Output the [X, Y] coordinate of the center of the cell containing the given text.  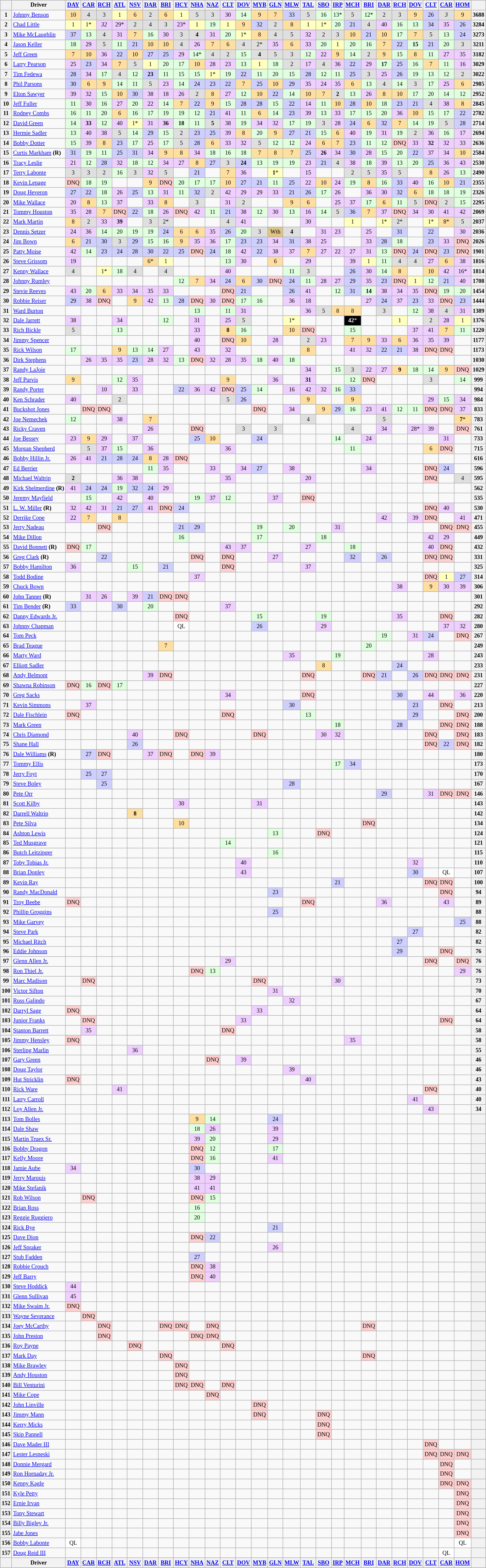
141 [6, 1395]
Rick Wilson [38, 350]
Doug Reid III [38, 1553]
Jeff Barry [38, 1277]
1444 [478, 301]
47 [6, 468]
90 [6, 892]
1173 [478, 350]
139 [6, 1376]
49 [6, 489]
180 [478, 754]
53 [6, 527]
109 [6, 1079]
Mark Day [38, 1355]
66 [6, 656]
Loy Allen Jr. [38, 1109]
Scott Kilby [38, 803]
535 [478, 498]
148 [6, 1464]
Kenny Wallace [38, 272]
Patty Moise [38, 251]
3022 [478, 74]
52 [6, 518]
Mike Dillon [38, 538]
715 [478, 449]
153 [6, 1513]
84 [6, 833]
Pete Silva [38, 824]
Rob Wilson [38, 1198]
Brian Donley [38, 873]
Jeremy Mayfield [38, 498]
833 [478, 409]
Mike McLaughlin [38, 35]
Derrike Cope [38, 518]
135 [6, 1336]
14* [197, 55]
78 [6, 774]
Wayne Severance [38, 1317]
1029 [478, 370]
Michael Ritch [38, 942]
145 [6, 1435]
Rick Bye [38, 1228]
3182 [478, 55]
Russ Galindo [38, 1001]
Kyle Petty [38, 1494]
77 [6, 765]
2985 [478, 84]
Chuck Bown [38, 587]
154 [6, 1523]
42* [353, 321]
Larry Pearson [38, 64]
Mark Green [38, 725]
48 [6, 478]
118 [6, 1168]
137 [6, 1355]
Kevin Ray [38, 883]
Ted Musgrave [38, 843]
85 [6, 843]
Mark Martin [38, 222]
91 [6, 902]
Phil Parsons [38, 84]
3273 [478, 35]
119 [6, 1178]
188 [478, 725]
Jimmy Hensley [38, 1041]
173 [478, 765]
Tom Peck [38, 636]
1030 [478, 360]
60 [6, 597]
29* [120, 25]
Johnny Rumley [38, 281]
Jeff Fuller [38, 104]
Todd Bodine [38, 577]
Jamie Aube [38, 1168]
131 [6, 1296]
Robbie Crouch [38, 1267]
116 [6, 1149]
152 [6, 1504]
2069 [478, 213]
Jabe Jones [38, 1533]
Tim Fedewa [38, 74]
57 [6, 567]
David Green [38, 123]
Mike Brawley [38, 1366]
16* [462, 272]
1389 [478, 311]
150 [6, 1484]
3284 [478, 25]
Steve Park [38, 932]
Eddie Johnson [38, 952]
2355 [478, 183]
Bobby Hamilton [38, 567]
Donnie Mergard [38, 1464]
Chad Little [38, 25]
280 [478, 626]
2037 [478, 222]
Brian Ross [38, 1208]
2326 [478, 192]
83 [6, 824]
Greg Sacks [38, 695]
Martin Truex Sr. [38, 1139]
117 [6, 1159]
92 [6, 912]
123 [6, 1218]
Phillip Groggins [38, 912]
127 [6, 1257]
213 [478, 705]
Jerry Foyt [38, 774]
Larry Carroll [38, 1100]
Andy Houston [38, 1376]
Tommy Houston [38, 213]
Joey McCarthy [38, 1326]
122 [6, 1208]
Mike Cope [38, 1395]
Doug Heveron [38, 192]
136 [6, 1346]
74 [6, 735]
Jeff Spraker [38, 1247]
Ashton Lewis [38, 833]
733 [478, 439]
72 [6, 715]
98 [6, 971]
Reggie Ruggiero [38, 1218]
79 [6, 784]
227 [478, 685]
Bobby Dotter [38, 143]
Darrell Waltrip [38, 814]
2845 [478, 104]
Stevie Reeves [38, 291]
Butch Leitzinger [38, 853]
Terry Labonte [38, 173]
155 [6, 1533]
Jerry Marquis [38, 1178]
182 [478, 744]
Jeff Purvis [38, 380]
Dave Dion [38, 1237]
1816 [478, 262]
Jeff Green [38, 55]
Steve Boley [38, 784]
Marc Madison [38, 981]
243 [478, 656]
1901 [478, 251]
87 [6, 863]
292 [478, 607]
325 [478, 567]
Dale Jarrett [38, 321]
761 [478, 429]
Dale Shaw [38, 1129]
170 [478, 774]
99 [6, 981]
Roy Payne [38, 1346]
111 [6, 1100]
7* [462, 419]
8* [446, 222]
102 [6, 1011]
50 [6, 498]
984 [478, 399]
Tommy Ellis [38, 765]
133 [6, 1317]
Johnny Chapman [38, 626]
Bobby Hillin Jr. [38, 459]
Morgan Shepherd [38, 449]
Mike Swaim Jr. [38, 1306]
Ed Berrier [38, 468]
Rick Ware [38, 1090]
3688 [478, 15]
Steve Hoddick [38, 1287]
Jerry Nadeau [38, 527]
3211 [478, 45]
101 [6, 1001]
231 [478, 676]
595 [478, 478]
Hermie Sadler [38, 133]
68 [6, 676]
Ernie Irvan [38, 1504]
200 [478, 715]
65 [6, 646]
Gary Green [38, 1060]
562 [478, 489]
Joe Bessey [38, 439]
105 [6, 1041]
13* [338, 15]
2714 [478, 123]
112 [6, 1109]
Junior Franks [38, 1020]
54 [6, 538]
301 [478, 597]
1220 [478, 331]
Danny Edwards Jr. [38, 616]
23* [182, 25]
113 [6, 1119]
432 [478, 548]
530 [478, 508]
1814 [478, 272]
Victor Sifton [38, 991]
75 [6, 744]
62 [6, 616]
Ricky Craven [38, 429]
Jimmy Spencer [38, 340]
Tim Bender (R) [38, 607]
220 [478, 695]
63 [6, 626]
Robbie Reiser [38, 301]
2952 [478, 94]
Stub Fadden [38, 1257]
Michael Waltrip [38, 478]
Randy Porter [38, 390]
1454 [478, 291]
Kirk Shelmerdine (R) [38, 489]
783 [478, 419]
Marty Ward [38, 656]
Bobby Dragon [38, 1149]
Mike Garvey [38, 922]
Sterling Marlin [38, 1050]
David Bonnett (R) [38, 548]
2694 [478, 133]
Jason Keller [38, 45]
Kevin Lepage [38, 183]
Curtis Markham (R) [38, 153]
149 [6, 1474]
2036 [478, 232]
97 [6, 961]
Elton Sawyer [38, 94]
6* [150, 262]
306 [478, 587]
Darryl Sage [38, 1011]
Dirk Stephens [38, 360]
156 [6, 1543]
John Linville [38, 1405]
Tracy Leslie [38, 163]
96 [6, 952]
455 [478, 527]
144 [6, 1425]
61 [6, 607]
Randy MacDonald [38, 892]
Glenn Allen Jr. [38, 961]
Buckshot Jones [38, 409]
Shawna Robinson [38, 685]
71 [6, 705]
Dale Williams (R) [38, 754]
Rodney Combs [38, 114]
Troy Beebe [38, 902]
Bill Venturini [38, 1385]
130 [6, 1287]
Mike Wallace [38, 202]
106 [6, 1050]
51 [6, 508]
999 [478, 380]
Brad Teague [38, 646]
249 [478, 646]
L. W. Miller (R) [38, 508]
Kevin Simmons [38, 705]
Pete Orr [38, 794]
12* [369, 15]
267 [478, 636]
471 [478, 518]
233 [478, 666]
Andy Belmont [38, 676]
128 [6, 1267]
140 [6, 1385]
108 [6, 1070]
Lester Lesneski [38, 1454]
104 [6, 1030]
2584 [478, 153]
2295 [478, 202]
John Preston [38, 1336]
132 [6, 1306]
Doug Taylor [38, 1070]
2026 [478, 242]
1177 [478, 340]
1376 [478, 321]
81 [6, 803]
Ron Hornaday Jr. [38, 1474]
Kelly Moore [38, 1159]
Dennis Setzer [38, 232]
Ken Schrader [38, 399]
John Tanner (R) [38, 597]
56 [6, 557]
Kenny Kagle [38, 1484]
616 [478, 459]
59 [6, 587]
Johnny Benson [38, 15]
103 [6, 1020]
Tom Bolles [38, 1119]
Jim Bown [38, 242]
Mike Stefanik [38, 1188]
126 [6, 1247]
314 [478, 577]
93 [6, 922]
Joe Nemechek [38, 419]
2782 [478, 114]
95 [6, 942]
167 [478, 784]
125 [6, 1237]
596 [478, 468]
331 [478, 557]
282 [478, 616]
28* [415, 429]
2636 [478, 143]
147 [6, 1454]
Billy Bigley Jr. [38, 1523]
Glenn Sullivan [38, 1296]
Dave Mader III [38, 1445]
Steve Grissom [38, 262]
Stanton Barrett [38, 1030]
2490 [478, 173]
Elliott Sadler [38, 666]
994 [478, 390]
1708 [478, 281]
2530 [478, 163]
Greg Clark (R) [38, 557]
Ward Burton [38, 311]
Skip Pannell [38, 1435]
449 [478, 538]
129 [6, 1277]
Dale Fischlein [38, 715]
151 [6, 1494]
157 [6, 1553]
120 [6, 1188]
86 [6, 853]
114 [6, 1129]
Hut Stricklin [38, 1079]
Bobby Labonte [38, 1543]
3029 [478, 64]
Toby Tobias Jr. [38, 863]
Rich Bickle [38, 331]
Ron Thiel Jr. [38, 971]
80 [6, 794]
Kerry Micks [38, 1425]
69 [6, 685]
138 [6, 1366]
Shane Hall [38, 744]
Jimmy Mann [38, 1415]
Wth [276, 232]
183 [478, 735]
Randy LaJoie [38, 370]
Chris Diamond [38, 735]
Tony Stewart [38, 1513]
